Detect which cell encompasses the target text, then output its [X, Y] center coordinate. 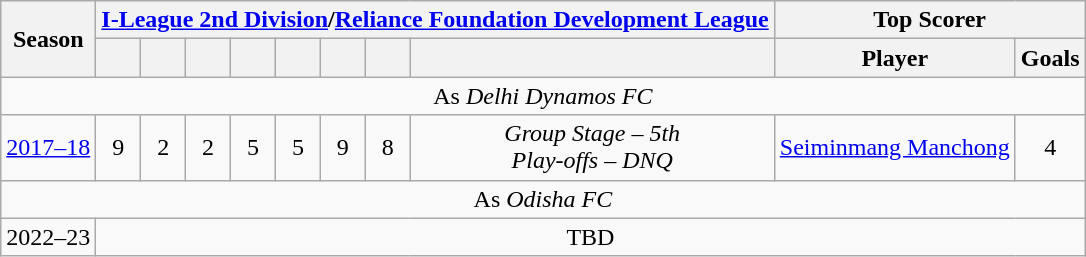
TBD [590, 237]
Top Scorer [930, 20]
2017–18 [48, 148]
Goals [1050, 58]
As Odisha FC [543, 199]
Player [894, 58]
4 [1050, 148]
2022–23 [48, 237]
Season [48, 39]
I-League 2nd Division/Reliance Foundation Development League [435, 20]
As Delhi Dynamos FC [543, 96]
Seiminmang Manchong [894, 148]
8 [388, 148]
Group Stage – 5th Play-offs – DNQ [592, 148]
